Return the (X, Y) coordinate for the center point of the cell that contains the specified text.  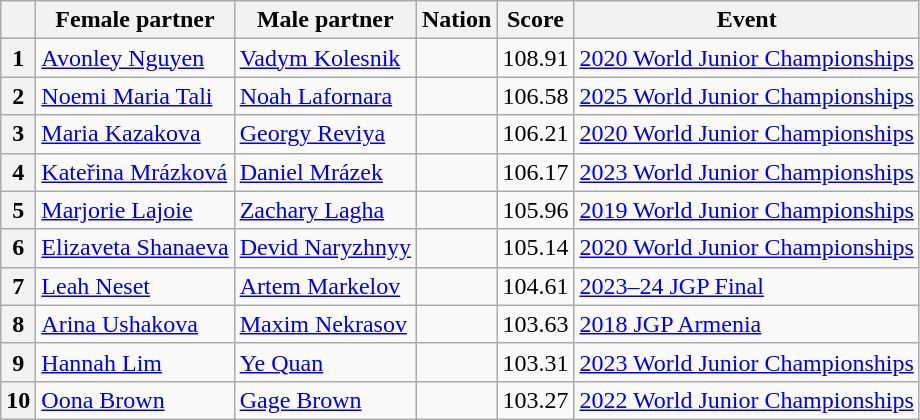
103.27 (536, 400)
106.58 (536, 96)
106.21 (536, 134)
9 (18, 362)
Oona Brown (135, 400)
108.91 (536, 58)
2018 JGP Armenia (746, 324)
103.63 (536, 324)
105.14 (536, 248)
2023–24 JGP Final (746, 286)
2 (18, 96)
Vadym Kolesnik (325, 58)
Nation (456, 20)
2019 World Junior Championships (746, 210)
Kateřina Mrázková (135, 172)
2022 World Junior Championships (746, 400)
Daniel Mrázek (325, 172)
Marjorie Lajoie (135, 210)
Male partner (325, 20)
Elizaveta Shanaeva (135, 248)
Female partner (135, 20)
Zachary Lagha (325, 210)
Devid Naryzhnyy (325, 248)
Hannah Lim (135, 362)
Noemi Maria Tali (135, 96)
2025 World Junior Championships (746, 96)
Georgy Reviya (325, 134)
Gage Brown (325, 400)
Maxim Nekrasov (325, 324)
Noah Lafornara (325, 96)
Event (746, 20)
Ye Quan (325, 362)
104.61 (536, 286)
4 (18, 172)
7 (18, 286)
106.17 (536, 172)
1 (18, 58)
103.31 (536, 362)
Arina Ushakova (135, 324)
8 (18, 324)
6 (18, 248)
3 (18, 134)
10 (18, 400)
Maria Kazakova (135, 134)
Artem Markelov (325, 286)
Leah Neset (135, 286)
5 (18, 210)
Score (536, 20)
Avonley Nguyen (135, 58)
105.96 (536, 210)
